Search for the cell housing the specified text and yield its (x, y) center coordinate. 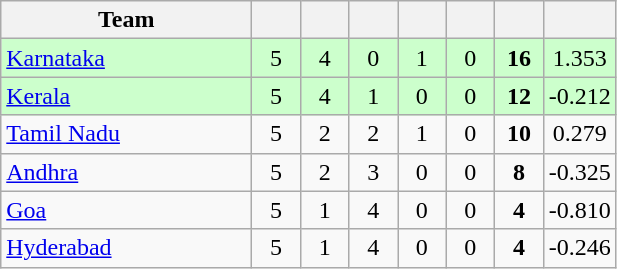
Goa (126, 210)
Karnataka (126, 58)
12 (520, 96)
10 (520, 134)
-0.212 (580, 96)
3 (374, 172)
-0.810 (580, 210)
16 (520, 58)
Team (126, 20)
Hyderabad (126, 248)
-0.325 (580, 172)
0.279 (580, 134)
Kerala (126, 96)
Tamil Nadu (126, 134)
1.353 (580, 58)
Andhra (126, 172)
-0.246 (580, 248)
8 (520, 172)
